Return the [X, Y] coordinate for the center point of the cell that contains the specified text.  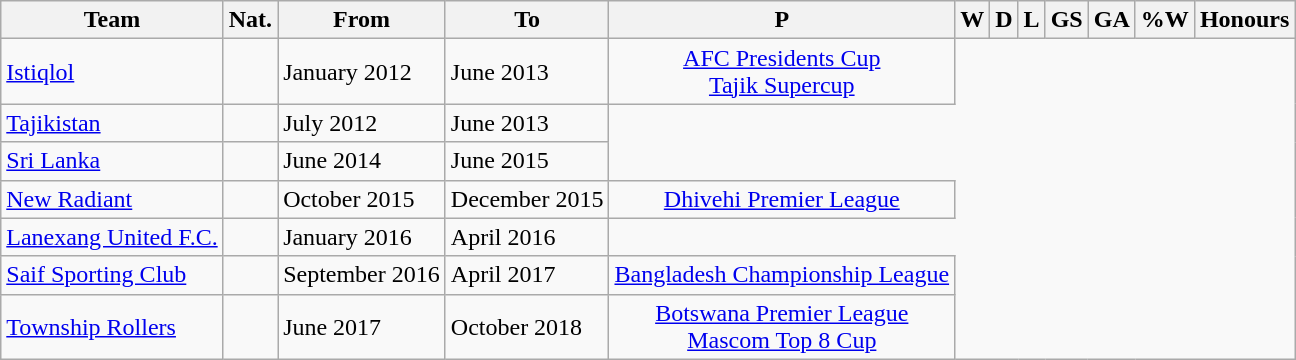
From [362, 20]
December 2015 [527, 199]
June 2017 [362, 326]
Istiqlol [112, 72]
D [1004, 20]
September 2016 [362, 275]
Lanexang United F.C. [112, 237]
January 2012 [362, 72]
Botswana Premier League Mascom Top 8 Cup [782, 326]
Sri Lanka [112, 161]
%W [1164, 20]
July 2012 [362, 123]
L [1032, 20]
New Radiant [112, 199]
April 2016 [527, 237]
Saif Sporting Club [112, 275]
Honours [1244, 20]
W [972, 20]
P [782, 20]
April 2017 [527, 275]
Township Rollers [112, 326]
Nat. [250, 20]
Team [112, 20]
June 2014 [362, 161]
Tajikistan [112, 123]
June 2015 [527, 161]
January 2016 [362, 237]
October 2018 [527, 326]
Dhivehi Premier League [782, 199]
Bangladesh Championship League [782, 275]
AFC Presidents Cup Tajik Supercup [782, 72]
GA [1112, 20]
To [527, 20]
October 2015 [362, 199]
GS [1066, 20]
